Provide the [X, Y] coordinate of the cell's center where the given text is located.  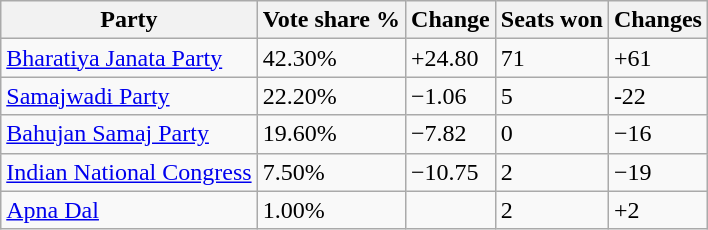
−7.82 [451, 134]
Indian National Congress [129, 172]
Change [451, 20]
-22 [658, 96]
Party [129, 20]
−10.75 [451, 172]
Vote share % [331, 20]
Apna Dal [129, 210]
−1.06 [451, 96]
1.00% [331, 210]
Seats won [552, 20]
0 [552, 134]
Bahujan Samaj Party [129, 134]
−19 [658, 172]
7.50% [331, 172]
Changes [658, 20]
71 [552, 58]
5 [552, 96]
42.30% [331, 58]
22.20% [331, 96]
Bharatiya Janata Party [129, 58]
19.60% [331, 134]
+2 [658, 210]
+24.80 [451, 58]
Samajwadi Party [129, 96]
+61 [658, 58]
−16 [658, 134]
